Output the [x, y] coordinate of the center of the cell containing the given text.  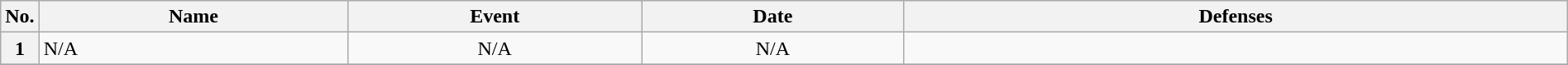
Event [495, 17]
Date [772, 17]
Name [194, 17]
1 [20, 48]
No. [20, 17]
Defenses [1236, 17]
